Output the [X, Y] coordinate of the center of the cell containing the given text.  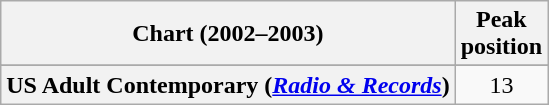
Chart (2002–2003) [228, 34]
US Adult Contemporary (Radio & Records) [228, 85]
13 [501, 85]
Peakposition [501, 34]
